Search for the cell housing the specified text and yield its (x, y) center coordinate. 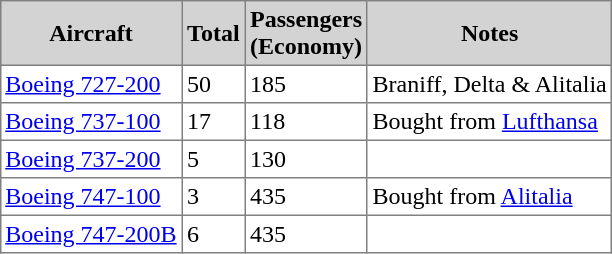
3 (214, 197)
118 (306, 122)
Boeing 737-100 (91, 122)
Passengers(Economy) (306, 33)
Bought from Alitalia (490, 197)
Braniff, Delta & Alitalia (490, 84)
Boeing 747-100 (91, 197)
17 (214, 122)
Bought from Lufthansa (490, 122)
Total (214, 33)
130 (306, 159)
185 (306, 84)
Boeing 737-200 (91, 159)
50 (214, 84)
6 (214, 234)
Boeing 727-200 (91, 84)
Aircraft (91, 33)
5 (214, 159)
Notes (490, 33)
Boeing 747-200B (91, 234)
